Capture the cell that displays the provided text and extract its [x, y] central coordinate. 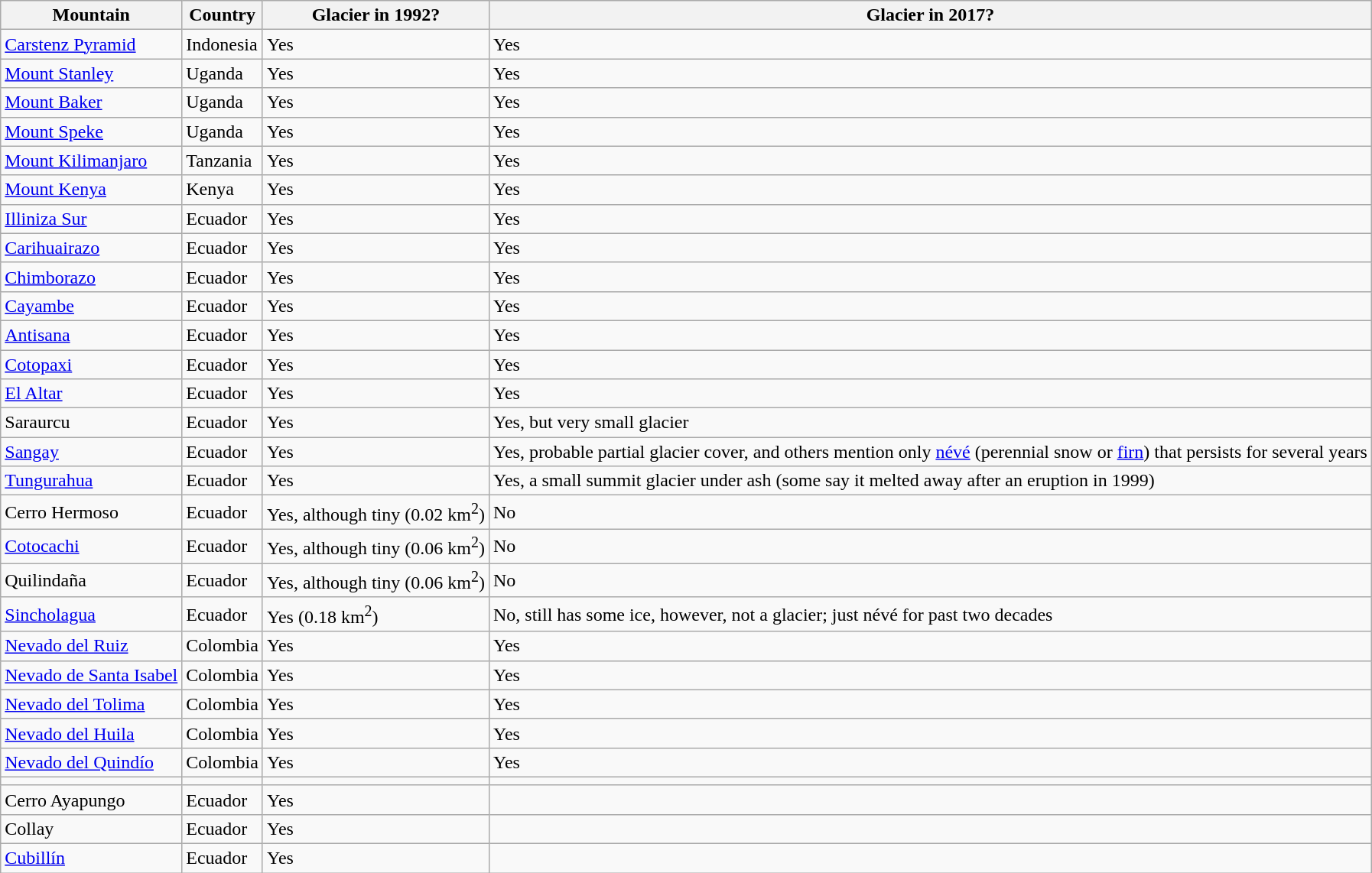
Cerro Hermoso [92, 512]
Nevado de Santa Isabel [92, 675]
Mount Kilimanjaro [92, 161]
Saraurcu [92, 423]
Indonesia [223, 44]
Tungurahua [92, 481]
Mount Baker [92, 102]
Sincholagua [92, 615]
Glacier in 2017? [930, 15]
Cotocachi [92, 546]
Kenya [223, 190]
Country [223, 15]
Yes, a small summit glacier under ash (some say it melted away after an eruption in 1999) [930, 481]
Illiniza Sur [92, 219]
Mount Speke [92, 131]
Nevado del Ruiz [92, 646]
Cotopaxi [92, 365]
Mount Stanley [92, 73]
Quilindaña [92, 581]
Nevado del Huila [92, 733]
Yes (0.18 km2) [376, 615]
Antisana [92, 335]
Mountain [92, 15]
Carihuairazo [92, 248]
Nevado del Tolima [92, 704]
Nevado del Quindío [92, 762]
Carstenz Pyramid [92, 44]
Sangay [92, 452]
No, still has some ice, however, not a glacier; just névé for past two decades [930, 615]
Yes, but very small glacier [930, 423]
Chimborazo [92, 277]
Cayambe [92, 306]
Cubillín [92, 858]
Glacier in 1992? [376, 15]
Mount Kenya [92, 190]
Yes, probable partial glacier cover, and others mention only névé (perennial snow or firn) that persists for several years [930, 452]
Cerro Ayapungo [92, 800]
Tanzania [223, 161]
Collay [92, 829]
Yes, although tiny (0.02 km2) [376, 512]
El Altar [92, 394]
